From the cell containing the given text, extract its center point as [X, Y] coordinate. 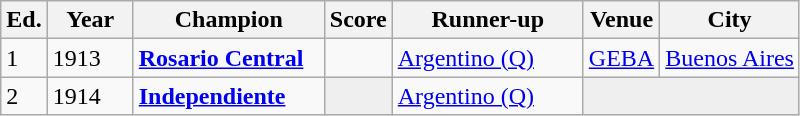
Rosario Central [228, 58]
Ed. [24, 20]
Runner-up [488, 20]
Buenos Aires [730, 58]
Year [90, 20]
City [730, 20]
Score [358, 20]
1 [24, 58]
Independiente [228, 96]
1913 [90, 58]
Venue [621, 20]
GEBA [621, 58]
2 [24, 96]
Champion [228, 20]
1914 [90, 96]
